Pinpoint the cell where the given text exists, returning its [X, Y] midpoint coordinate. 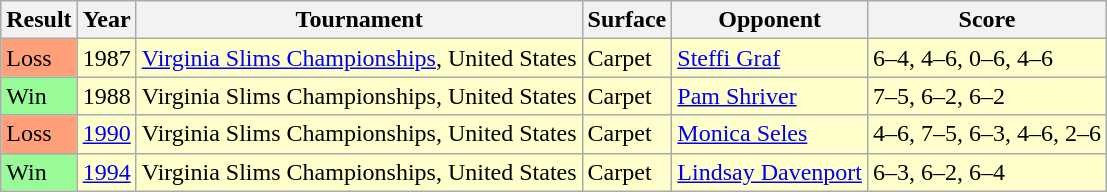
Year [106, 20]
6–3, 6–2, 6–4 [986, 172]
Steffi Graf [770, 58]
Lindsay Davenport [770, 172]
Monica Seles [770, 134]
Surface [627, 20]
1987 [106, 58]
7–5, 6–2, 6–2 [986, 96]
1988 [106, 96]
Result [39, 20]
Pam Shriver [770, 96]
1994 [106, 172]
4–6, 7–5, 6–3, 4–6, 2–6 [986, 134]
Tournament [359, 20]
Score [986, 20]
6–4, 4–6, 0–6, 4–6 [986, 58]
1990 [106, 134]
Opponent [770, 20]
